For the text-containing cell, return its midpoint in [x, y] coordinate format. 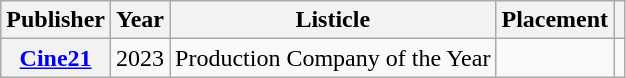
Listicle [333, 20]
Production Company of the Year [333, 58]
Year [140, 20]
Placement [555, 20]
Cine21 [56, 58]
Publisher [56, 20]
2023 [140, 58]
